Return the [X, Y] coordinate for the center point of the cell that contains the specified text.  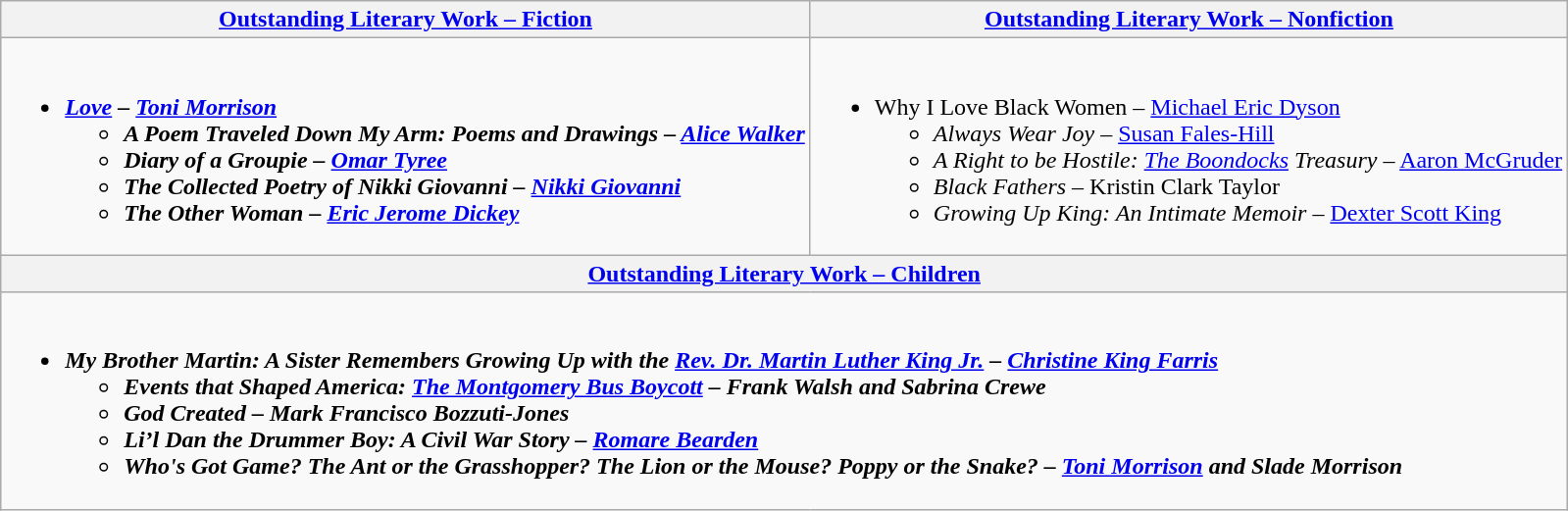
Outstanding Literary Work – Fiction [406, 20]
Outstanding Literary Work – Nonfiction [1189, 20]
Outstanding Literary Work – Children [784, 274]
